Search for the cell housing the specified text and yield its [X, Y] center coordinate. 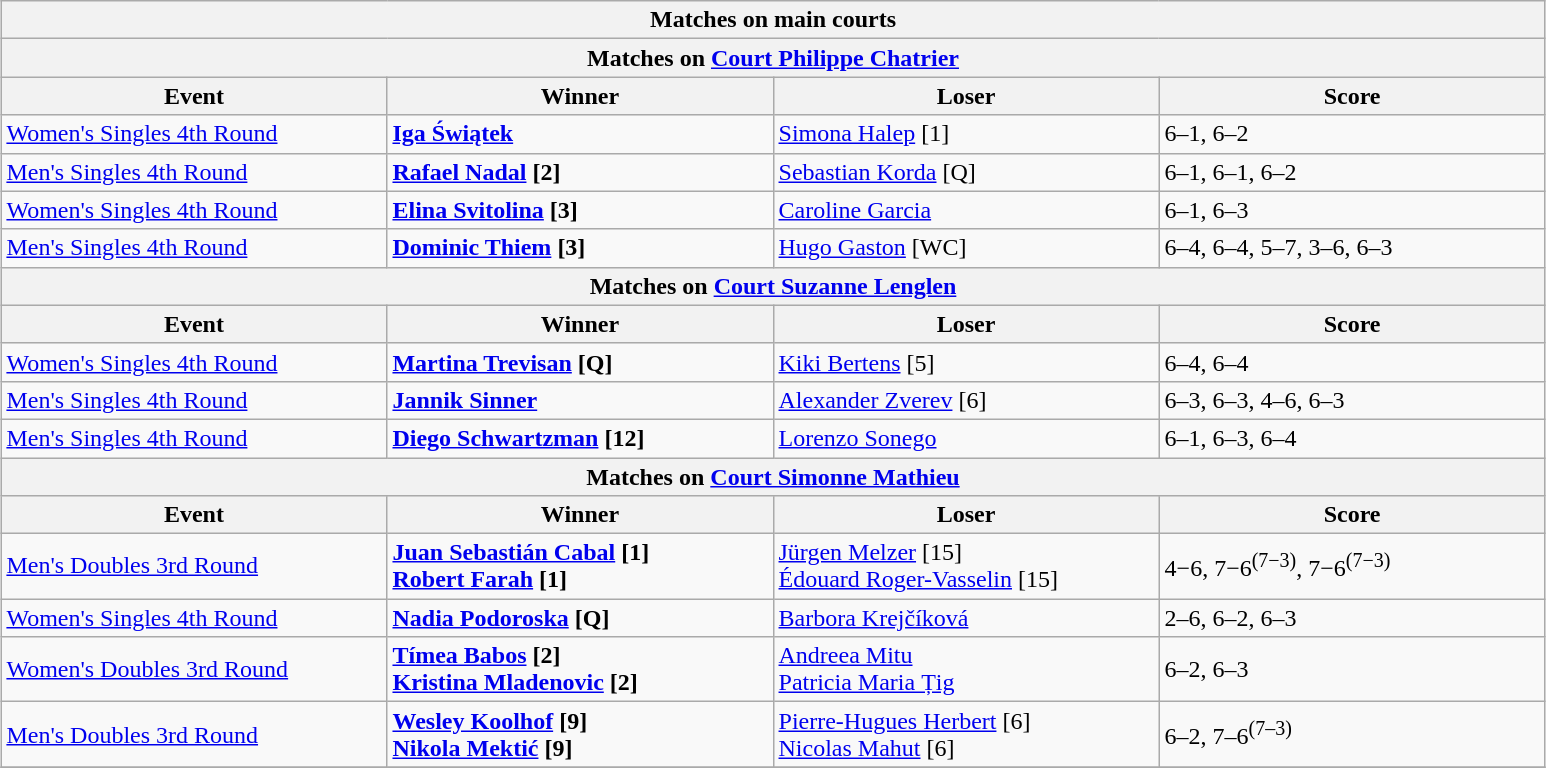
Sebastian Korda [Q] [966, 172]
Matches on Court Suzanne Lenglen [773, 286]
6–4, 6–4, 5–7, 3–6, 6–3 [1352, 248]
Diego Schwartzman [12] [580, 438]
Jürgen Melzer [15] Édouard Roger-Vasselin [15] [966, 566]
Dominic Thiem [3] [580, 248]
Matches on main courts [773, 20]
Lorenzo Sonego [966, 438]
Iga Świątek [580, 134]
6–1, 6–3, 6–4 [1352, 438]
6–2, 7–6(7–3) [1352, 734]
Martina Trevisan [Q] [580, 362]
Barbora Krejčíková [966, 618]
Caroline Garcia [966, 210]
Hugo Gaston [WC] [966, 248]
2–6, 6–2, 6–3 [1352, 618]
Jannik Sinner [580, 400]
6–3, 6–3, 4–6, 6–3 [1352, 400]
6–2, 6–3 [1352, 670]
6–1, 6–2 [1352, 134]
Wesley Koolhof [9] Nikola Mektić [9] [580, 734]
4−6, 7−6(7−3), 7−6(7−3) [1352, 566]
Nadia Podoroska [Q] [580, 618]
Tímea Babos [2] Kristina Mladenovic [2] [580, 670]
Alexander Zverev [6] [966, 400]
6–4, 6–4 [1352, 362]
Matches on Court Philippe Chatrier [773, 58]
Rafael Nadal [2] [580, 172]
Women's Doubles 3rd Round [194, 670]
Kiki Bertens [5] [966, 362]
Juan Sebastián Cabal [1] Robert Farah [1] [580, 566]
Andreea Mitu Patricia Maria Țig [966, 670]
Simona Halep [1] [966, 134]
6–1, 6–3 [1352, 210]
Matches on Court Simonne Mathieu [773, 477]
Pierre-Hugues Herbert [6] Nicolas Mahut [6] [966, 734]
6–1, 6–1, 6–2 [1352, 172]
Elina Svitolina [3] [580, 210]
